Determine the (X, Y) coordinate at the center of the cell enclosing the given text.  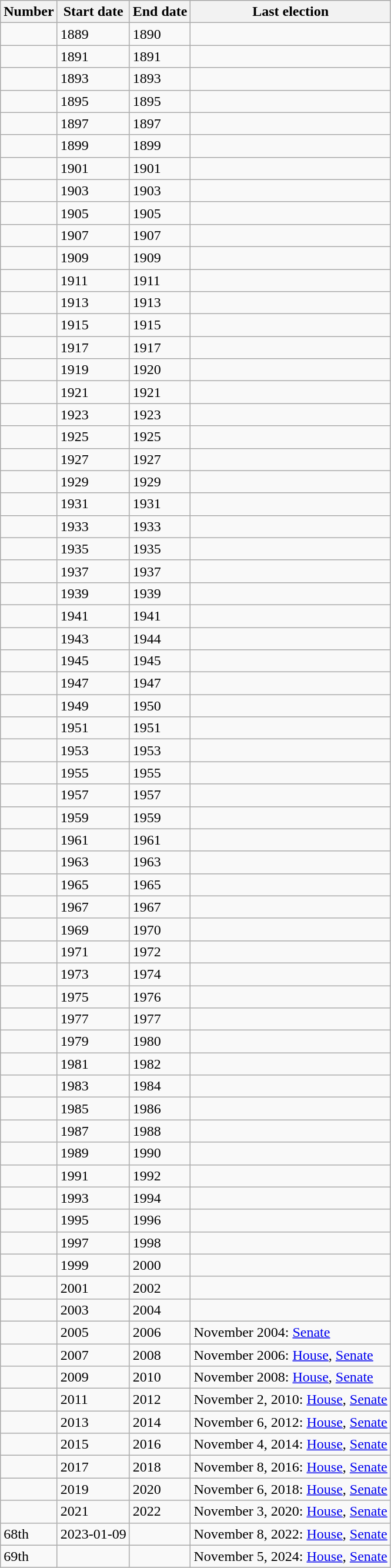
November 3, 2020: House, Senate (290, 1512)
2022 (160, 1512)
November 2008: House, Senate (290, 1377)
1979 (93, 1042)
1990 (160, 1153)
1985 (93, 1109)
2000 (160, 1265)
November 8, 2016: House, Senate (290, 1467)
1976 (160, 997)
1974 (160, 974)
Last election (290, 12)
1982 (160, 1064)
2004 (160, 1310)
1981 (93, 1064)
2021 (93, 1512)
1889 (93, 34)
1991 (93, 1176)
2008 (160, 1355)
2018 (160, 1467)
November 6, 2018: House, Senate (290, 1489)
1995 (93, 1220)
1919 (93, 370)
1986 (160, 1109)
1972 (160, 952)
2007 (93, 1355)
1890 (160, 34)
2015 (93, 1444)
November 4, 2014: House, Senate (290, 1444)
November 6, 2012: House, Senate (290, 1422)
1983 (93, 1086)
November 8, 2022: House, Senate (290, 1534)
2005 (93, 1332)
2012 (160, 1400)
2002 (160, 1287)
69th (29, 1556)
2016 (160, 1444)
Start date (93, 12)
2014 (160, 1422)
1944 (160, 638)
2010 (160, 1377)
1980 (160, 1042)
2011 (93, 1400)
November 5, 2024: House, Senate (290, 1556)
1969 (93, 929)
2023-01-09 (93, 1534)
1970 (160, 929)
1987 (93, 1131)
1973 (93, 974)
1988 (160, 1131)
2009 (93, 1377)
Number (29, 12)
2017 (93, 1467)
End date (160, 12)
1971 (93, 952)
1920 (160, 370)
2013 (93, 1422)
1943 (93, 638)
November 2006: House, Senate (290, 1355)
1996 (160, 1220)
1994 (160, 1198)
2020 (160, 1489)
2001 (93, 1287)
68th (29, 1534)
2006 (160, 1332)
1989 (93, 1153)
November 2004: Senate (290, 1332)
2019 (93, 1489)
1997 (93, 1243)
1998 (160, 1243)
1993 (93, 1198)
November 2, 2010: House, Senate (290, 1400)
1992 (160, 1176)
1999 (93, 1265)
1949 (93, 706)
1984 (160, 1086)
2003 (93, 1310)
1950 (160, 706)
1975 (93, 997)
